From the cell containing the given text, extract its center point as [x, y] coordinate. 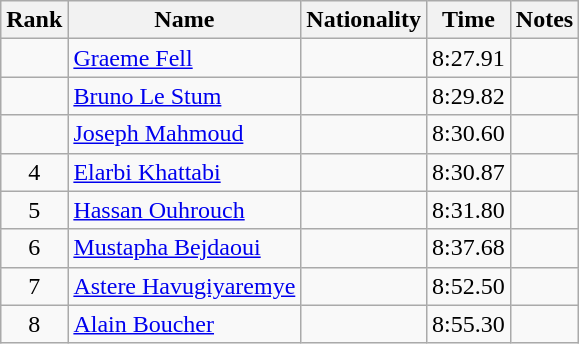
Astere Havugiyaremye [184, 286]
8:31.80 [469, 210]
Elarbi Khattabi [184, 172]
Alain Boucher [184, 324]
Mustapha Bejdaoui [184, 248]
4 [34, 172]
Name [184, 20]
Hassan Ouhrouch [184, 210]
Joseph Mahmoud [184, 134]
Bruno Le Stum [184, 96]
8:37.68 [469, 248]
8:52.50 [469, 286]
8:30.87 [469, 172]
8:30.60 [469, 134]
Time [469, 20]
6 [34, 248]
Notes [544, 20]
8 [34, 324]
8:55.30 [469, 324]
5 [34, 210]
Nationality [364, 20]
Graeme Fell [184, 58]
8:29.82 [469, 96]
Rank [34, 20]
7 [34, 286]
8:27.91 [469, 58]
